Detect which cell encompasses the target text, then output its [x, y] center coordinate. 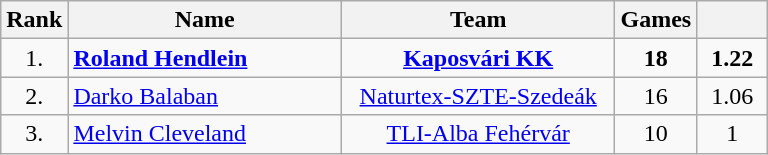
Games [656, 20]
Melvin Cleveland [205, 134]
Name [205, 20]
10 [656, 134]
1 [732, 134]
Naturtex-SZTE-Szedeák [478, 96]
1.22 [732, 58]
Darko Balaban [205, 96]
TLI-Alba Fehérvár [478, 134]
Rank [34, 20]
2. [34, 96]
18 [656, 58]
1. [34, 58]
Team [478, 20]
Roland Hendlein [205, 58]
16 [656, 96]
Kaposvári KK [478, 58]
3. [34, 134]
1.06 [732, 96]
